Provide the [X, Y] coordinate of the cell's center where the given text is located.  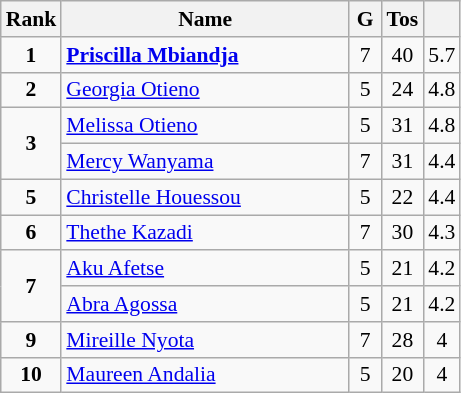
Rank [32, 19]
Mercy Wanyama [205, 162]
Thethe Kazadi [205, 233]
30 [403, 233]
Christelle Houessou [205, 197]
3 [32, 144]
24 [403, 90]
Tos [403, 19]
G [366, 19]
4.3 [442, 233]
5.7 [442, 55]
Abra Agossa [205, 304]
Name [205, 19]
Aku Afetse [205, 269]
Priscilla Mbiandja [205, 55]
22 [403, 197]
20 [403, 375]
Mireille Nyota [205, 340]
6 [32, 233]
40 [403, 55]
Maureen Andalia [205, 375]
28 [403, 340]
10 [32, 375]
9 [32, 340]
1 [32, 55]
Melissa Otieno [205, 126]
2 [32, 90]
Georgia Otieno [205, 90]
